Find where the given text appears and provide that cell's center as [X, Y] coordinate. 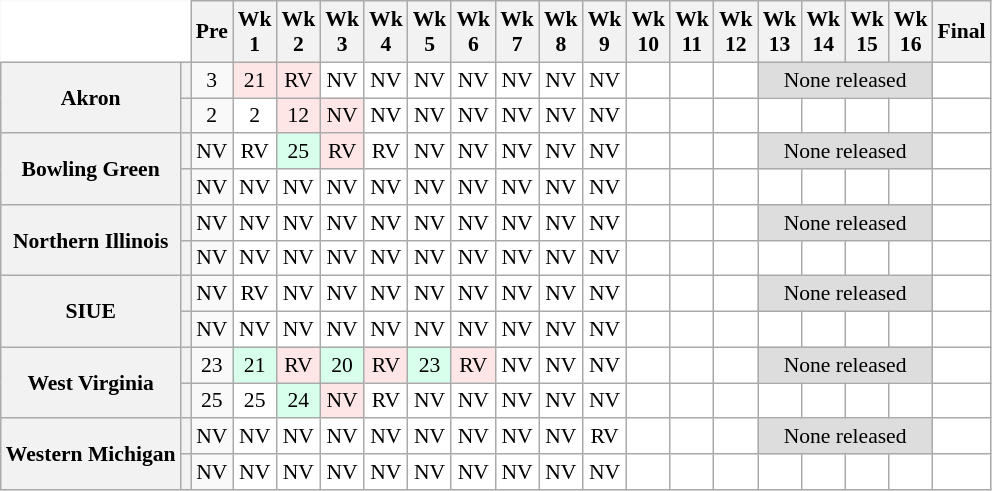
Wk7 [517, 32]
SIUE [91, 312]
Wk11 [692, 32]
Bowling Green [91, 170]
Wk5 [430, 32]
Wk14 [823, 32]
Wk4 [386, 32]
Wk9 [605, 32]
Akron [91, 98]
Wk 1 [255, 32]
Wk6 [473, 32]
Northern Illinois [91, 240]
Wk10 [648, 32]
Wk16 [911, 32]
Western Michigan [91, 454]
Wk13 [780, 32]
Wk8 [561, 32]
Pre [212, 32]
Wk15 [867, 32]
Wk12 [736, 32]
20 [342, 365]
Wk3 [342, 32]
West Virginia [91, 382]
24 [299, 401]
Wk2 [299, 32]
3 [212, 80]
Final [962, 32]
12 [299, 116]
